From the cell containing the given text, extract its center point as [x, y] coordinate. 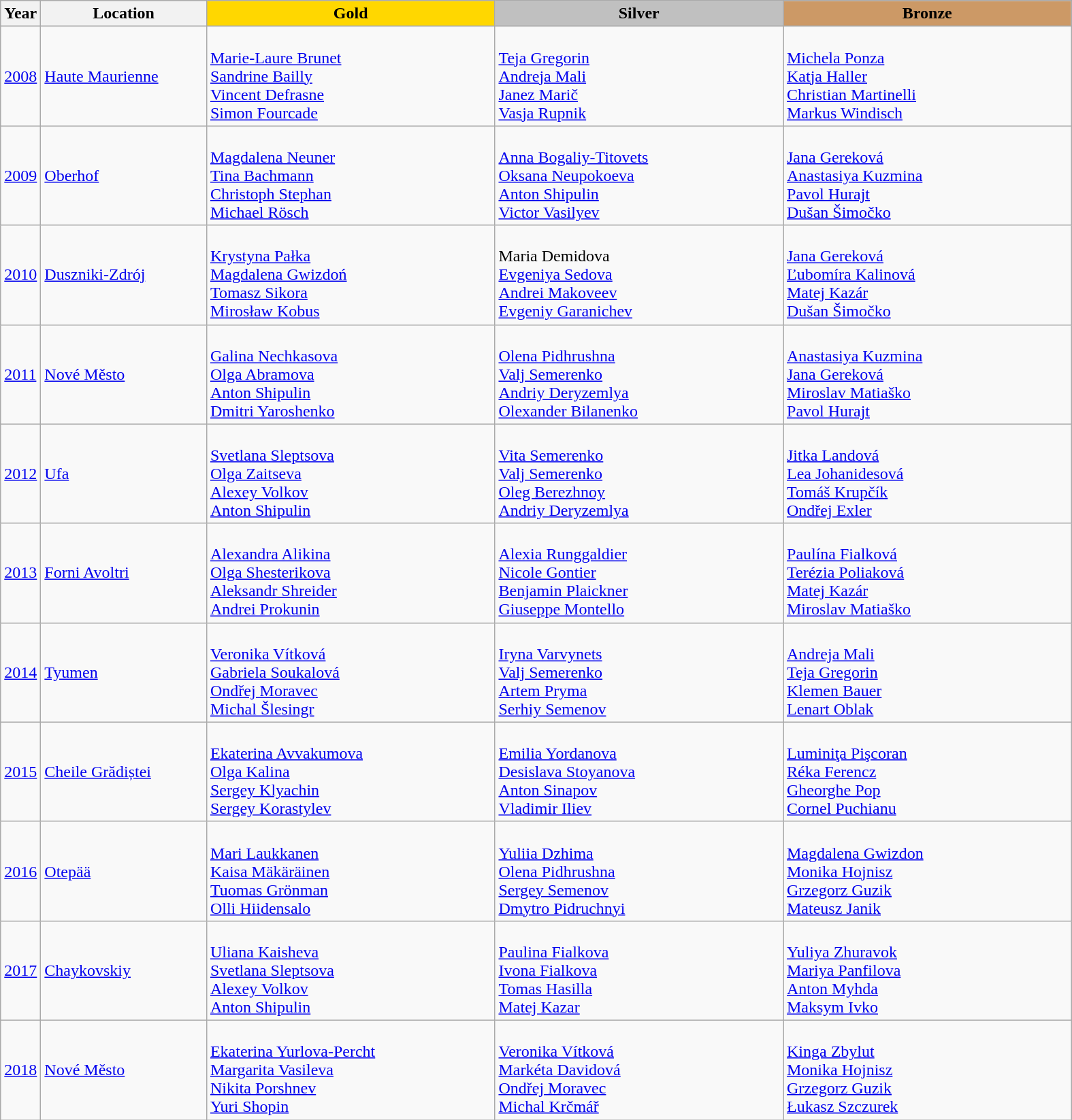
Alexandra AlikinaOlga ShesterikovaAleksandr ShreiderAndrei Prokunin [351, 573]
Jana GerekováAnastasiya KuzminaPavol HurajtDušan Šimočko [927, 176]
Luminiţa PişcoranRéka FerenczGheorghe PopCornel Puchianu [927, 772]
2008 [20, 76]
Veronika VítkováGabriela SoukalováOndřej MoravecMichal Šlesingr [351, 672]
Uliana KaishevaSvetlana SleptsovaAlexey VolkovAnton Shipulin [351, 970]
Marie-Laure BrunetSandrine BaillyVincent DefrasneSimon Fourcade [351, 76]
Magdalena GwizdonMonika HojniszGrzegorz GuzikMateusz Janik [927, 871]
Anna Bogaliy-TitovetsOksana NeupokoevaAnton ShipulinVictor Vasilyev [639, 176]
Location [124, 14]
2010 [20, 275]
2016 [20, 871]
Krystyna PałkaMagdalena GwizdońTomasz SikoraMirosław Kobus [351, 275]
Chaykovskiy [124, 970]
Gold [351, 14]
2013 [20, 573]
Yuliya ZhuravokMariya PanfilovaAnton MyhdaMaksym Ivko [927, 970]
Jitka LandováLea JohanidesováTomáš KrupčíkOndřej Exler [927, 474]
Ufa [124, 474]
Anastasiya KuzminaJana GerekováMiroslav MatiaškoPavol Hurajt [927, 374]
Year [20, 14]
Iryna VarvynetsValj SemerenkoArtem PrymaSerhiy Semenov [639, 672]
Alexia RunggaldierNicole GontierBenjamin PlaicknerGiuseppe Montello [639, 573]
Yuliia DzhimaOlena PidhrushnaSergey SemenovDmytro Pidruchnyi [639, 871]
2014 [20, 672]
Duszniki-Zdrój [124, 275]
Bronze [927, 14]
2009 [20, 176]
Paulína FialkováTerézia PoliakováMatej KazárMiroslav Matiaško [927, 573]
Magdalena NeunerTina BachmannChristoph StephanMichael Rösch [351, 176]
Svetlana SleptsovaOlga ZaitsevaAlexey VolkovAnton Shipulin [351, 474]
Galina NechkasovaOlga AbramovaAnton ShipulinDmitri Yaroshenko [351, 374]
Paulina FialkovaIvona FialkovaTomas HasillaMatej Kazar [639, 970]
Cheile Grădiștei [124, 772]
Veronika VítkováMarkéta DavidováOndřej MoravecMichal Krčmář [639, 1070]
Olena PidhrushnaValj SemerenkoAndriy DeryzemlyaOlexander Bilanenko [639, 374]
2018 [20, 1070]
Forni Avoltri [124, 573]
Tyumen [124, 672]
Emilia YordanovaDesislava StoyanovaAnton SinapovVladimir Iliev [639, 772]
Mari LaukkanenKaisa MäkäräinenTuomas GrönmanOlli Hiidensalo [351, 871]
2011 [20, 374]
Ekaterina AvvakumovaOlga KalinaSergey KlyachinSergey Korastylev [351, 772]
Maria DemidovaEvgeniya SedovaAndrei MakoveevEvgeniy Garanichev [639, 275]
2017 [20, 970]
Teja GregorinAndreja MaliJanez MaričVasja Rupnik [639, 76]
Haute Maurienne [124, 76]
Otepää [124, 871]
Vita SemerenkoValj SemerenkoOleg BerezhnoyAndriy Deryzemlya [639, 474]
2012 [20, 474]
Michela PonzaKatja HallerChristian MartinelliMarkus Windisch [927, 76]
Jana GerekováĽubomíra KalinováMatej KazárDušan Šimočko [927, 275]
Kinga ZbylutMonika HojniszGrzegorz GuzikŁukasz Szczurek [927, 1070]
Silver [639, 14]
2015 [20, 772]
Ekaterina Yurlova-PerchtMargarita VasilevaNikita PorshnevYuri Shopin [351, 1070]
Andreja MaliTeja GregorinKlemen BauerLenart Oblak [927, 672]
Oberhof [124, 176]
